Determine the (x, y) coordinate at the center of the cell enclosing the given text.  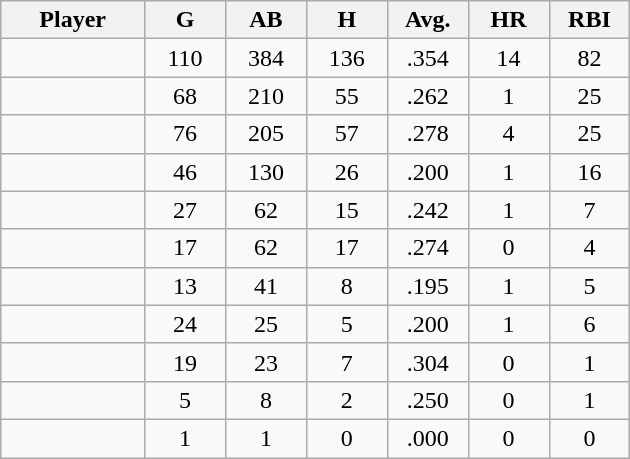
82 (590, 58)
G (186, 20)
46 (186, 172)
2 (346, 400)
23 (266, 362)
15 (346, 210)
130 (266, 172)
13 (186, 286)
.304 (428, 362)
55 (346, 96)
205 (266, 134)
.250 (428, 400)
136 (346, 58)
AB (266, 20)
41 (266, 286)
.278 (428, 134)
27 (186, 210)
68 (186, 96)
110 (186, 58)
.262 (428, 96)
57 (346, 134)
HR (508, 20)
.000 (428, 438)
26 (346, 172)
76 (186, 134)
.354 (428, 58)
.195 (428, 286)
16 (590, 172)
.242 (428, 210)
Player (73, 20)
.274 (428, 248)
RBI (590, 20)
19 (186, 362)
24 (186, 324)
6 (590, 324)
Avg. (428, 20)
384 (266, 58)
210 (266, 96)
H (346, 20)
14 (508, 58)
